Output the [x, y] coordinate of the center of the cell containing the given text.  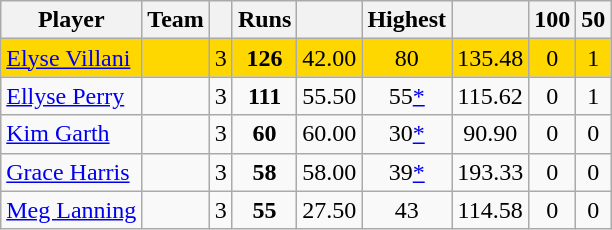
55.50 [330, 96]
30* [407, 134]
126 [264, 58]
90.90 [490, 134]
Elyse Villani [72, 58]
55 [264, 210]
60.00 [330, 134]
Team [176, 20]
58 [264, 172]
39* [407, 172]
Highest [407, 20]
Runs [264, 20]
111 [264, 96]
58.00 [330, 172]
Kim Garth [72, 134]
55* [407, 96]
50 [594, 20]
Meg Lanning [72, 210]
60 [264, 134]
43 [407, 210]
Player [72, 20]
42.00 [330, 58]
80 [407, 58]
100 [552, 20]
114.58 [490, 210]
115.62 [490, 96]
27.50 [330, 210]
Grace Harris [72, 172]
135.48 [490, 58]
193.33 [490, 172]
Ellyse Perry [72, 96]
